Provide the [X, Y] coordinate of the cell's center where the given text is located.  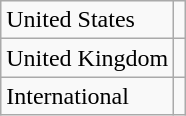
United Kingdom [88, 58]
International [88, 96]
United States [88, 20]
